Capture the cell that displays the provided text and extract its (X, Y) central coordinate. 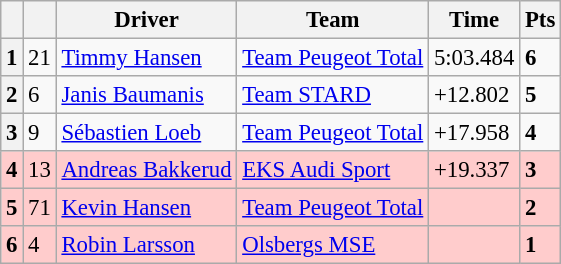
Robin Larsson (146, 245)
+19.337 (474, 170)
5:03.484 (474, 58)
9 (40, 133)
Olsbergs MSE (333, 245)
21 (40, 58)
Team STARD (333, 95)
Kevin Hansen (146, 208)
Driver (146, 20)
Janis Baumanis (146, 95)
Sébastien Loeb (146, 133)
Pts (540, 20)
Time (474, 20)
Timmy Hansen (146, 58)
+12.802 (474, 95)
13 (40, 170)
71 (40, 208)
Team (333, 20)
EKS Audi Sport (333, 170)
+17.958 (474, 133)
Andreas Bakkerud (146, 170)
